For the text-containing cell, return its midpoint in (x, y) coordinate format. 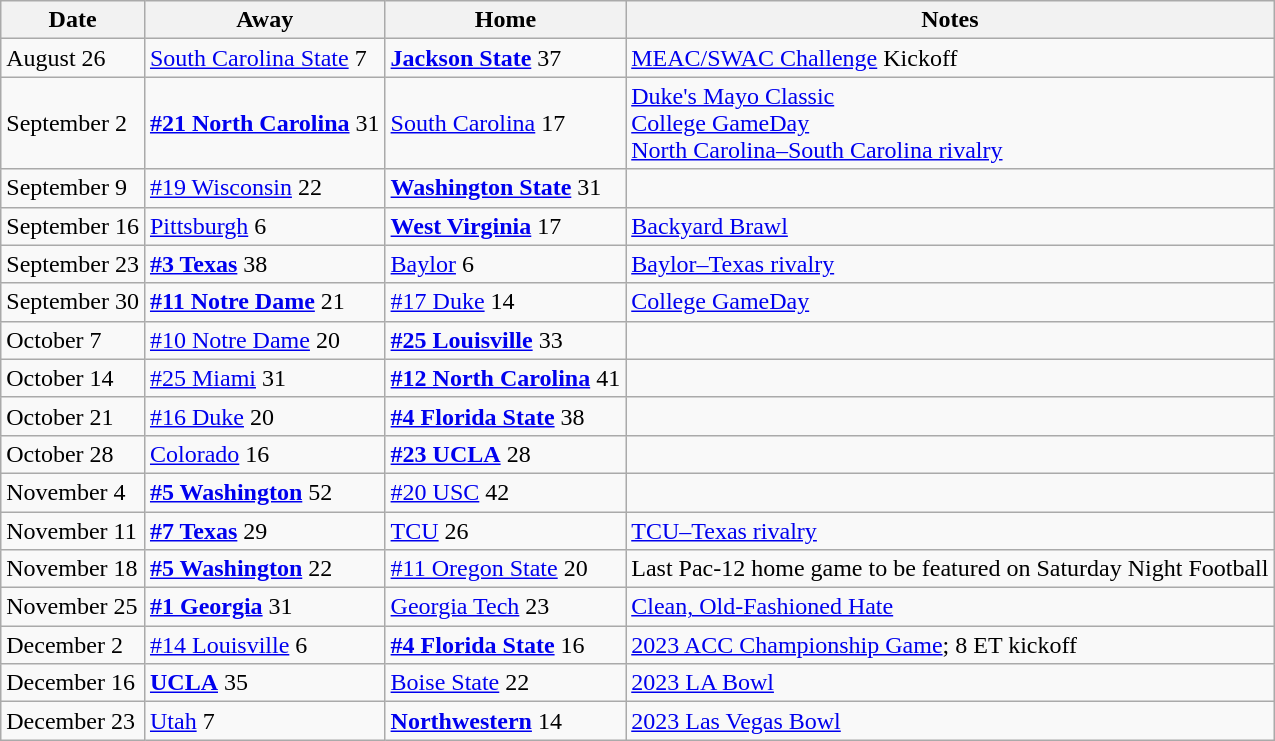
October 21 (73, 416)
September 2 (73, 123)
South Carolina State 7 (264, 58)
Backyard Brawl (950, 226)
#23 UCLA 28 (506, 454)
Notes (950, 20)
November 18 (73, 569)
#20 USC 42 (506, 492)
November 11 (73, 531)
Boise State 22 (506, 683)
2023 ACC Championship Game; 8 ET kickoff (950, 645)
#16 Duke 20 (264, 416)
#10 Notre Dame 20 (264, 340)
Colorado 16 (264, 454)
#19 Wisconsin 22 (264, 188)
#14 Louisville 6 (264, 645)
November 25 (73, 607)
Georgia Tech 23 (506, 607)
#4 Florida State 38 (506, 416)
Jackson State 37 (506, 58)
#21 North Carolina 31 (264, 123)
#17 Duke 14 (506, 302)
#1 Georgia 31 (264, 607)
MEAC/SWAC Challenge Kickoff (950, 58)
December 16 (73, 683)
#25 Louisville 33 (506, 340)
September 9 (73, 188)
Clean, Old-Fashioned Hate (950, 607)
UCLA 35 (264, 683)
#4 Florida State 16 (506, 645)
TCU 26 (506, 531)
#5 Washington 52 (264, 492)
September 30 (73, 302)
Date (73, 20)
Baylor 6 (506, 264)
October 14 (73, 378)
October 28 (73, 454)
Utah 7 (264, 721)
#7 Texas 29 (264, 531)
#11 Oregon State 20 (506, 569)
#11 Notre Dame 21 (264, 302)
2023 Las Vegas Bowl (950, 721)
November 4 (73, 492)
2023 LA Bowl (950, 683)
TCU–Texas rivalry (950, 531)
Home (506, 20)
October 7 (73, 340)
Away (264, 20)
December 2 (73, 645)
Washington State 31 (506, 188)
College GameDay (950, 302)
#5 Washington 22 (264, 569)
South Carolina 17 (506, 123)
Duke's Mayo ClassicCollege GameDayNorth Carolina–South Carolina rivalry (950, 123)
#25 Miami 31 (264, 378)
West Virginia 17 (506, 226)
Pittsburgh 6 (264, 226)
#12 North Carolina 41 (506, 378)
#3 Texas 38 (264, 264)
August 26 (73, 58)
December 23 (73, 721)
Baylor–Texas rivalry (950, 264)
September 16 (73, 226)
Northwestern 14 (506, 721)
September 23 (73, 264)
Last Pac-12 home game to be featured on Saturday Night Football (950, 569)
